Scan for the cell matching the given text and deliver its [X, Y] coordinate at center. 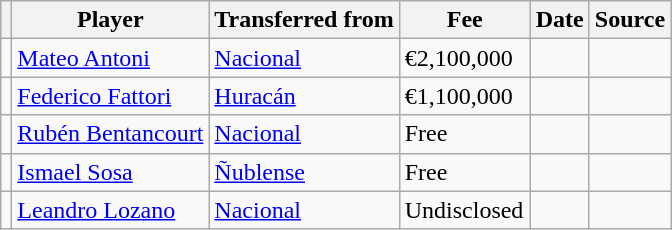
Undisclosed [464, 210]
Leandro Lozano [110, 210]
€2,100,000 [464, 58]
Federico Fattori [110, 96]
Ismael Sosa [110, 172]
€1,100,000 [464, 96]
Player [110, 20]
Rubén Bentancourt [110, 134]
Mateo Antoni [110, 58]
Huracán [304, 96]
Fee [464, 20]
Transferred from [304, 20]
Source [630, 20]
Date [560, 20]
Ñublense [304, 172]
